Detect which cell encompasses the target text, then output its [X, Y] center coordinate. 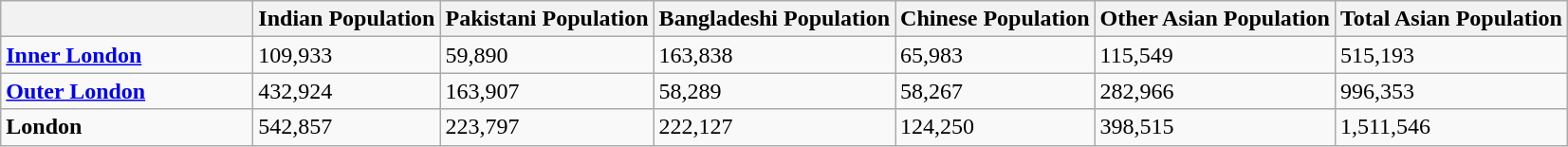
1,511,546 [1451, 127]
109,933 [347, 55]
163,838 [774, 55]
398,515 [1214, 127]
115,549 [1214, 55]
515,193 [1451, 55]
Bangladeshi Population [774, 19]
Total Asian Population [1451, 19]
996,353 [1451, 91]
58,289 [774, 91]
Chinese Population [995, 19]
Other Asian Population [1214, 19]
London [127, 127]
282,966 [1214, 91]
Pakistani Population [546, 19]
59,890 [546, 55]
223,797 [546, 127]
222,127 [774, 127]
65,983 [995, 55]
542,857 [347, 127]
124,250 [995, 127]
432,924 [347, 91]
Inner London [127, 55]
163,907 [546, 91]
Indian Population [347, 19]
Outer London [127, 91]
58,267 [995, 91]
